Return (X, Y) of the center of cell containing provided text 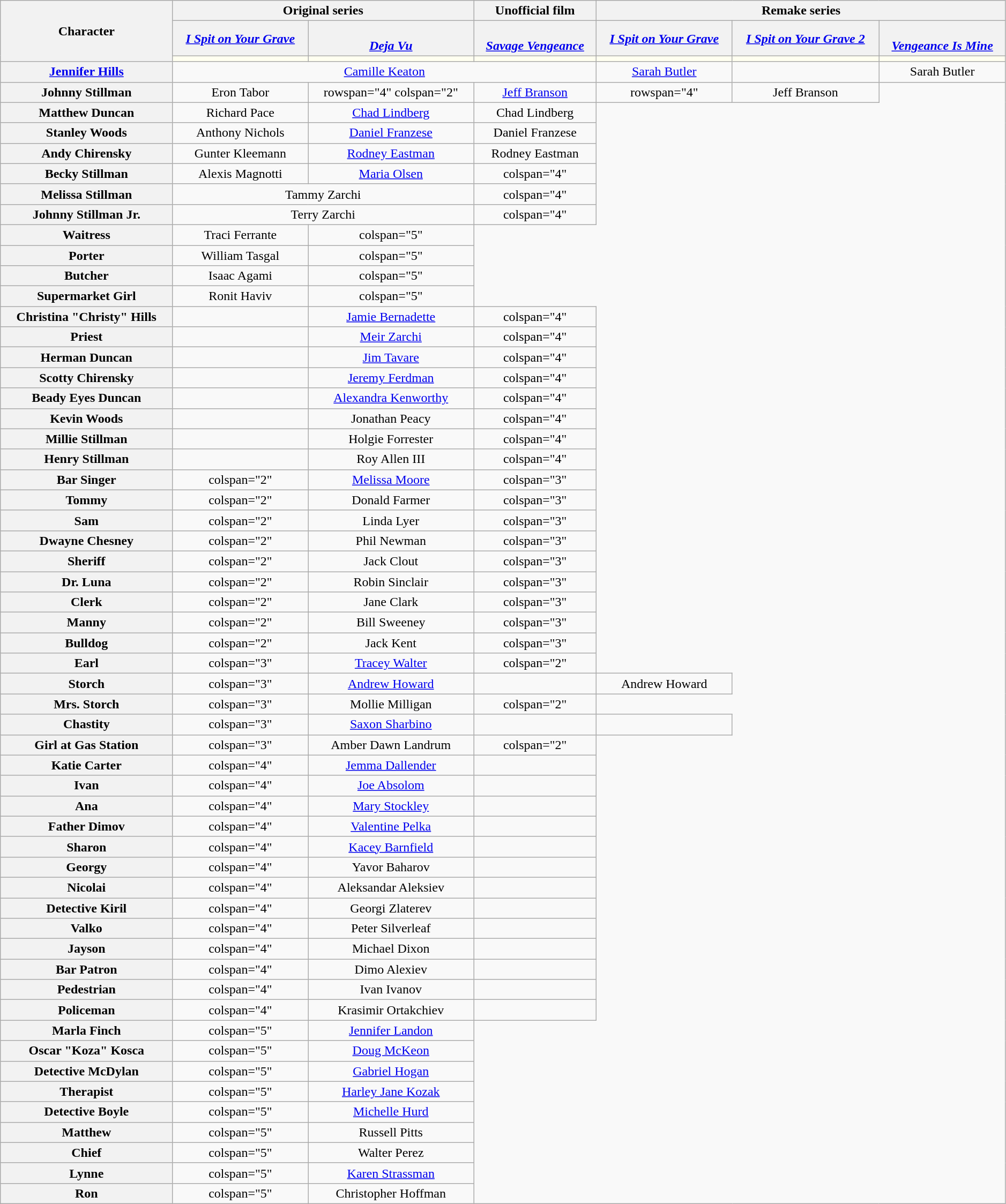
William Tasgal (240, 256)
Kevin Woods (87, 418)
Nicolai (87, 887)
Meir Zarchi (391, 337)
Richard Pace (240, 113)
Scotty Chirensky (87, 378)
Sheriff (87, 561)
Karen Strassman (391, 1173)
Russell Pitts (391, 1132)
Becky Stillman (87, 174)
Unofficial film (535, 11)
Waitress (87, 235)
Bar Singer (87, 480)
Christina "Christy" Hills (87, 317)
rowspan="4" (665, 92)
Kacey Barnfield (391, 847)
Georgy (87, 867)
Character (87, 31)
Mary Stockley (391, 806)
Supermarket Girl (87, 296)
Matthew (87, 1132)
Johnny Stillman (87, 92)
Remake series (801, 11)
Tracey Walter (391, 663)
Johnny Stillman Jr. (87, 214)
Melissa Moore (391, 480)
Gabriel Hogan (391, 1071)
Walter Perez (391, 1153)
Chief (87, 1153)
Jemma Dallender (391, 765)
Vengeance Is Mine (942, 39)
Sam (87, 520)
Girl at Gas Station (87, 745)
Saxon Sharbino (391, 724)
I Spit on Your Grave 2 (806, 39)
Alexandra Kenworthy (391, 398)
Lynne (87, 1173)
Detective McDylan (87, 1071)
Melissa Stillman (87, 194)
Ivan Ivanov (391, 990)
Dwayne Chesney (87, 541)
Donald Farmer (391, 500)
Father Dimov (87, 826)
Andy Chirensky (87, 153)
Mollie Milligan (391, 704)
Jeremy Ferdman (391, 378)
Michael Dixon (391, 949)
Therapist (87, 1091)
Roy Allen III (391, 459)
Peter Silverleaf (391, 929)
Tommy (87, 500)
Linda Lyer (391, 520)
Isaac Agami (240, 276)
Ronit Haviv (240, 296)
Katie Carter (87, 765)
Ana (87, 806)
Jonathan Peacy (391, 418)
Jack Clout (391, 561)
Camille Keaton (385, 72)
Sharon (87, 847)
Oscar "Koza" Kosca (87, 1051)
Jamie Bernadette (391, 317)
Valko (87, 929)
Savage Vengeance (535, 39)
Jayson (87, 949)
Storch (87, 684)
Policeman (87, 1010)
Earl (87, 663)
Gunter Kleemann (240, 153)
Detective Kiril (87, 908)
Christopher Hoffman (391, 1193)
Maria Olsen (391, 174)
Bar Patron (87, 969)
Georgi Zlaterev (391, 908)
Henry Stillman (87, 459)
Valentine Pelka (391, 826)
Aleksandar Aleksiev (391, 887)
Original series (323, 11)
Amber Dawn Landrum (391, 745)
Phil Newman (391, 541)
Bill Sweeney (391, 623)
Manny (87, 623)
Herman Duncan (87, 357)
Doug McKeon (391, 1051)
Ivan (87, 786)
Matthew Duncan (87, 113)
Beady Eyes Duncan (87, 398)
Chastity (87, 724)
Eron Tabor (240, 92)
Terry Zarchi (323, 214)
Dr. Luna (87, 581)
Butcher (87, 276)
rowspan="4" colspan="2" (391, 92)
Bulldog (87, 643)
Jennifer Hills (87, 72)
Jim Tavare (391, 357)
Marla Finch (87, 1030)
Alexis Magnotti (240, 174)
Mrs. Storch (87, 704)
Anthony Nichols (240, 133)
Porter (87, 256)
Harley Jane Kozak (391, 1091)
Millie Stillman (87, 439)
Joe Absolom (391, 786)
Jane Clark (391, 602)
Holgie Forrester (391, 439)
Jennifer Landon (391, 1030)
Pedestrian (87, 990)
Jack Kent (391, 643)
Robin Sinclair (391, 581)
Deja Vu (391, 39)
Priest (87, 337)
Yavor Baharov (391, 867)
Stanley Woods (87, 133)
Michelle Hurd (391, 1112)
Krasimir Ortakchiev (391, 1010)
Detective Boyle (87, 1112)
Ron (87, 1193)
Traci Ferrante (240, 235)
Dimo Alexiev (391, 969)
Tammy Zarchi (323, 194)
Clerk (87, 602)
